Search for the cell housing the specified text and yield its (x, y) center coordinate. 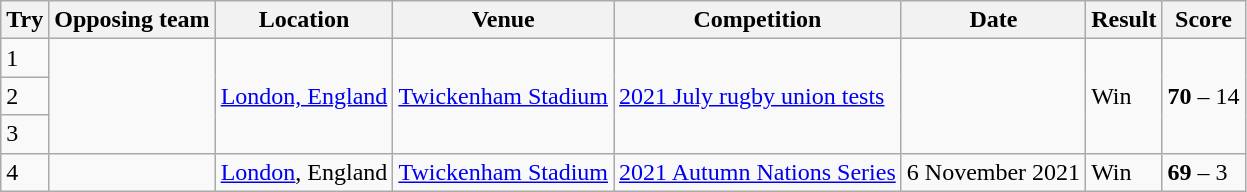
2021 July rugby union tests (758, 96)
Location (304, 20)
69 – 3 (1204, 172)
Opposing team (132, 20)
2021 Autumn Nations Series (758, 172)
6 November 2021 (993, 172)
1 (25, 58)
3 (25, 134)
Date (993, 20)
Result (1124, 20)
Score (1204, 20)
Competition (758, 20)
2 (25, 96)
Venue (504, 20)
4 (25, 172)
70 – 14 (1204, 96)
Try (25, 20)
